Return (x, y) of the center of cell containing provided text 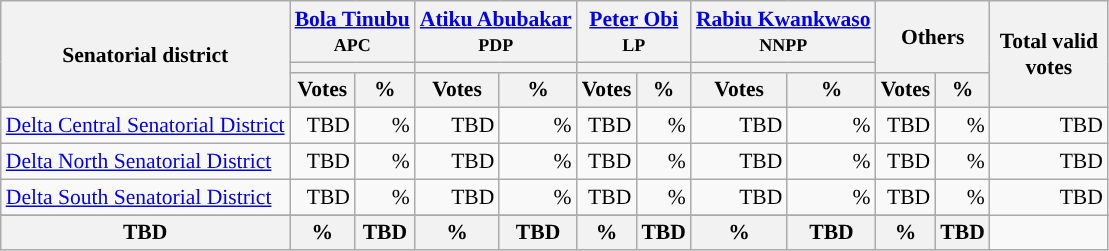
Delta Central Senatorial District (146, 126)
Atiku AbubakarPDP (496, 32)
Others (933, 36)
Delta South Senatorial District (146, 197)
Total valid votes (1049, 54)
Senatorial district (146, 54)
Bola TinubuAPC (352, 32)
Delta North Senatorial District (146, 162)
Rabiu KwankwasoNNPP (784, 32)
Peter ObiLP (634, 32)
